From the cell containing the given text, extract its center point as [X, Y] coordinate. 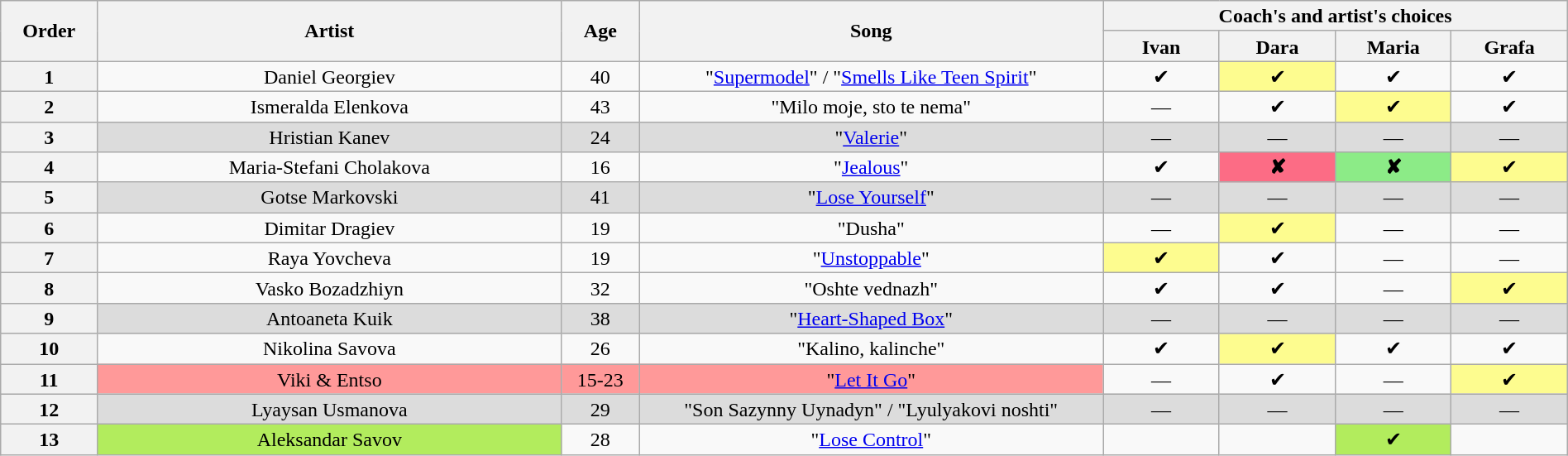
"Heart-Shaped Box" [872, 318]
24 [600, 137]
29 [600, 409]
"Jealous" [872, 167]
8 [50, 288]
38 [600, 318]
6 [50, 228]
Age [600, 31]
9 [50, 318]
Nikolina Savova [329, 349]
"Valerie" [872, 137]
"Let It Go" [872, 379]
41 [600, 197]
Maria [1394, 46]
7 [50, 258]
Aleksandar Savov [329, 440]
Dimitar Dragiev [329, 228]
Raya Yovcheva [329, 258]
32 [600, 288]
5 [50, 197]
Antoaneta Kuik [329, 318]
40 [600, 76]
"Lose Yourself" [872, 197]
12 [50, 409]
11 [50, 379]
Dara [1277, 46]
16 [600, 167]
3 [50, 137]
"Supermodel" / "Smells Like Teen Spirit" [872, 76]
2 [50, 106]
Order [50, 31]
4 [50, 167]
Vasko Bozadzhiyn [329, 288]
"Son Sazynny Uynadyn" / "Lyulyakovi noshti" [872, 409]
"Dusha" [872, 228]
Viki & Entso [329, 379]
"Lose Control" [872, 440]
1 [50, 76]
Grafa [1509, 46]
"Oshte vednazh" [872, 288]
"Unstoppable" [872, 258]
Daniel Georgiev [329, 76]
Ivan [1161, 46]
Artist [329, 31]
Hristian Kanev [329, 137]
"Milo moje, sto te nema" [872, 106]
"Kalino, kalinche" [872, 349]
Coach's and artist's choices [1335, 17]
13 [50, 440]
15-23 [600, 379]
10 [50, 349]
Lyaysan Usmanova [329, 409]
Ismeralda Elenkova [329, 106]
28 [600, 440]
Song [872, 31]
Gotse Markovski [329, 197]
26 [600, 349]
Maria-Stefani Cholakova [329, 167]
43 [600, 106]
